Detect which cell encompasses the target text, then output its (x, y) center coordinate. 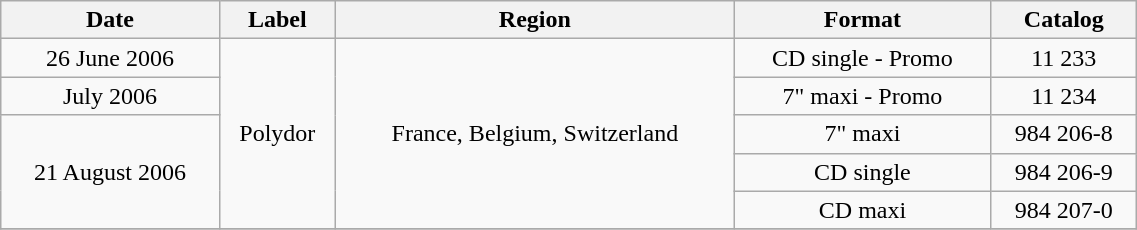
CD single - Promo (862, 58)
July 2006 (110, 96)
984 206-8 (1064, 134)
Format (862, 20)
984 207-0 (1064, 210)
11 234 (1064, 96)
Region (535, 20)
France, Belgium, Switzerland (535, 134)
CD single (862, 172)
7" maxi - Promo (862, 96)
Polydor (278, 134)
Label (278, 20)
26 June 2006 (110, 58)
7" maxi (862, 134)
21 August 2006 (110, 172)
Catalog (1064, 20)
Date (110, 20)
984 206-9 (1064, 172)
11 233 (1064, 58)
CD maxi (862, 210)
